Identify which cell holds the provided text, then report its [X, Y] central coordinate. 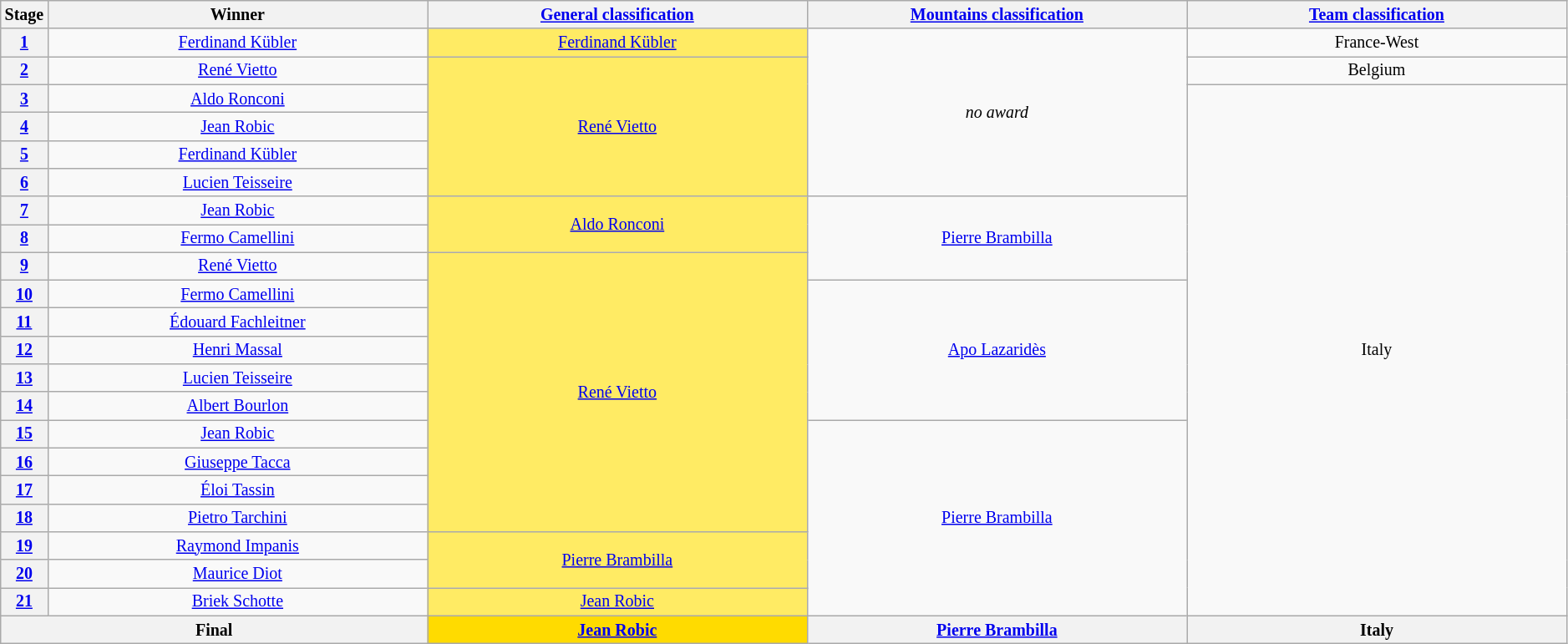
13 [24, 378]
9 [24, 266]
Henri Massal [237, 351]
7 [24, 210]
18 [24, 518]
10 [24, 294]
19 [24, 546]
Belgium [1377, 70]
Apo Lazaridès [997, 351]
20 [24, 573]
Briek Schotte [237, 601]
12 [24, 351]
4 [24, 127]
8 [24, 239]
16 [24, 463]
Éloi Tassin [237, 489]
2 [24, 70]
Raymond Impanis [237, 546]
Maurice Diot [237, 573]
14 [24, 406]
1 [24, 43]
Mountains classification [997, 15]
3 [24, 99]
Final [214, 630]
21 [24, 601]
Édouard Fachleitner [237, 322]
11 [24, 322]
5 [24, 154]
Team classification [1377, 15]
Stage [24, 15]
Winner [237, 15]
no award [997, 114]
Giuseppe Tacca [237, 463]
Pietro Tarchini [237, 518]
France-West [1377, 43]
6 [24, 182]
15 [24, 434]
General classification [618, 15]
Albert Bourlon [237, 406]
17 [24, 489]
